From the cell containing the given text, extract its center point as (x, y) coordinate. 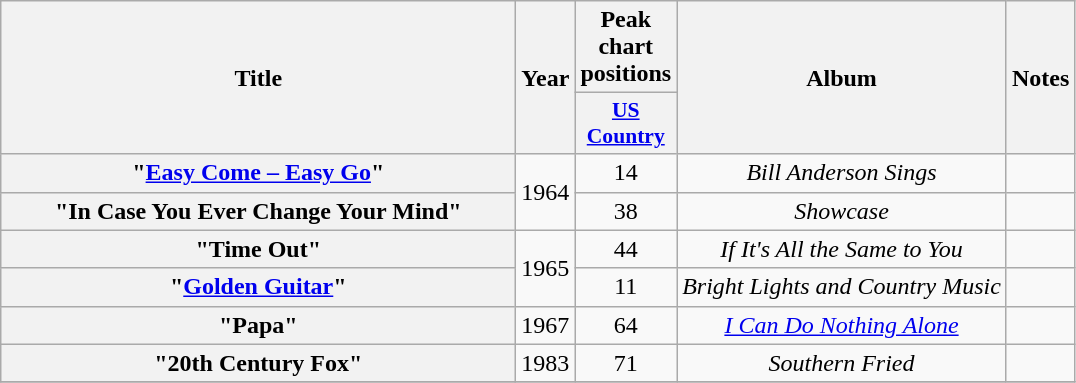
"Papa" (258, 325)
1967 (546, 325)
64 (626, 325)
44 (626, 249)
Southern Fried (842, 363)
"Time Out" (258, 249)
Year (546, 78)
1964 (546, 192)
Showcase (842, 211)
11 (626, 287)
Bill Anderson Sings (842, 173)
Bright Lights and Country Music (842, 287)
38 (626, 211)
"Easy Come – Easy Go" (258, 173)
"Golden Guitar" (258, 287)
14 (626, 173)
I Can Do Nothing Alone (842, 325)
"20th Century Fox" (258, 363)
1965 (546, 268)
Title (258, 78)
1983 (546, 363)
USCountry (626, 124)
Album (842, 78)
Notes (1040, 78)
71 (626, 363)
"In Case You Ever Change Your Mind" (258, 211)
Peakchartpositions (626, 47)
If It's All the Same to You (842, 249)
